Determine the [x, y] coordinate at the center of the cell enclosing the given text.  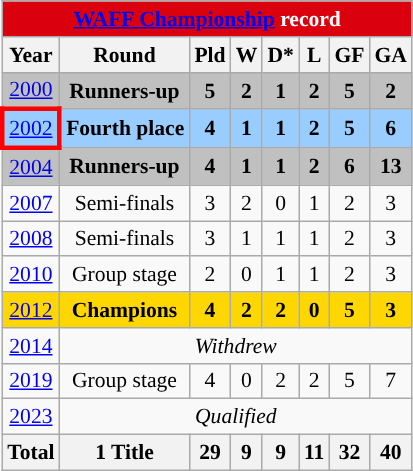
WAFF Championship record [207, 19]
Qualified [236, 417]
Pld [210, 55]
D* [280, 55]
2002 [30, 130]
11 [314, 453]
Champions [125, 310]
32 [349, 453]
2008 [30, 239]
Fourth place [125, 130]
7 [392, 381]
2014 [30, 346]
L [314, 55]
2012 [30, 310]
2000 [30, 90]
GF [349, 55]
Round [125, 55]
W [247, 55]
2010 [30, 275]
29 [210, 453]
2007 [30, 203]
Withdrew [236, 346]
Year [30, 55]
2019 [30, 381]
13 [392, 166]
2023 [30, 417]
40 [392, 453]
2004 [30, 166]
Total [30, 453]
GA [392, 55]
1 Title [125, 453]
